Detect which cell encompasses the target text, then output its [x, y] center coordinate. 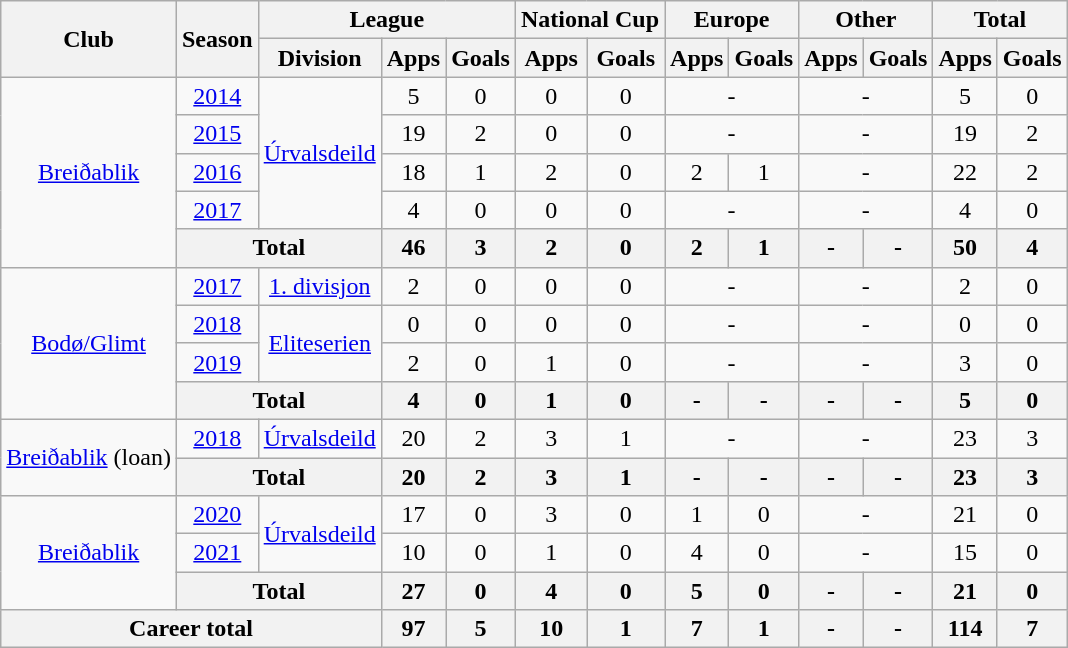
1. divisjon [320, 286]
Division [320, 58]
Season [217, 39]
2020 [217, 515]
Career total [191, 629]
Breiðablik (loan) [89, 457]
2016 [217, 172]
46 [413, 248]
18 [413, 172]
2019 [217, 362]
Other [866, 20]
97 [413, 629]
Bodø/Glimt [89, 343]
National Cup [590, 20]
Europe [732, 20]
Club [89, 39]
2021 [217, 553]
2014 [217, 96]
50 [965, 248]
League [386, 20]
27 [413, 591]
Eliteserien [320, 343]
114 [965, 629]
17 [413, 515]
22 [965, 172]
2015 [217, 134]
15 [965, 553]
